Locate the cell with the specified text and output its (X, Y) center coordinate. 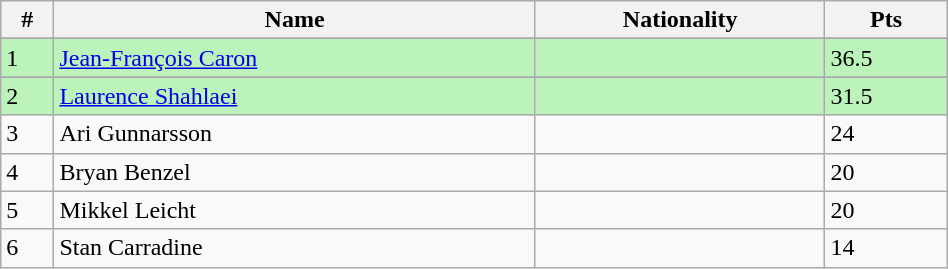
Pts (886, 20)
4 (28, 172)
Name (294, 20)
31.5 (886, 96)
Stan Carradine (294, 248)
Bryan Benzel (294, 172)
2 (28, 96)
24 (886, 134)
14 (886, 248)
1 (28, 58)
Ari Gunnarsson (294, 134)
36.5 (886, 58)
3 (28, 134)
Nationality (680, 20)
Laurence Shahlaei (294, 96)
Mikkel Leicht (294, 210)
# (28, 20)
6 (28, 248)
Jean-François Caron (294, 58)
5 (28, 210)
